Identify which cell holds the provided text, then report its (x, y) central coordinate. 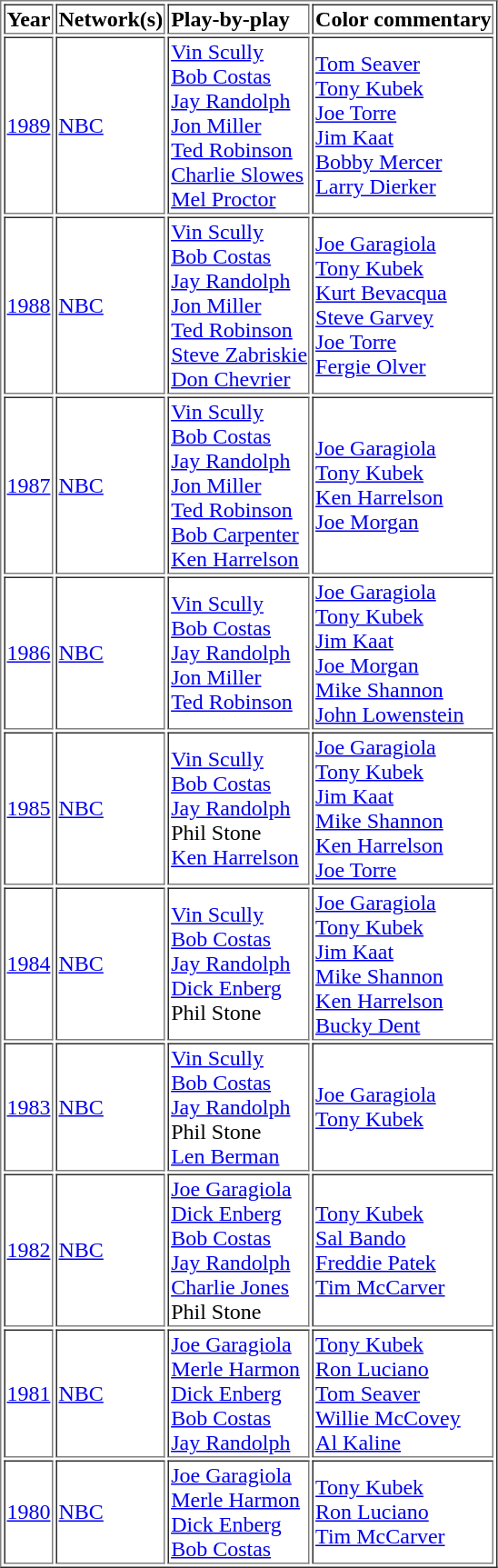
Joe GaragiolaTony KubekKurt BevacquaSteve GarveyJoe TorreFergie Olver (403, 305)
Joe GaragiolaTony KubekKen HarrelsonJoe Morgan (403, 485)
Tom SeaverTony KubekJoe TorreJim KaatBobby MercerLarry Dierker (403, 125)
Network(s) (111, 18)
Vin ScullyBob CostasJay RandolphDick EnbergPhil Stone (239, 964)
Joe GaragiolaTony KubekJim KaatMike ShannonKen HarrelsonBucky Dent (403, 964)
1989 (28, 125)
1980 (28, 1512)
Joe GaragiolaTony Kubek (403, 1107)
1982 (28, 1251)
Tony KubekRon LucianoTom SeaverWillie McCoveyAl Kaline (403, 1393)
Vin ScullyBob CostasJay RandolphPhil StoneKen Harrelson (239, 809)
Vin ScullyBob CostasJay RandolphJon MillerTed RobinsonCharlie SlowesMel Proctor (239, 125)
1985 (28, 809)
Tony KubekSal BandoFreddie PatekTim McCarver (403, 1251)
Vin ScullyBob CostasJay RandolphJon MillerTed RobinsonBob CarpenterKen Harrelson (239, 485)
Joe GaragiolaTony KubekJim KaatJoe MorganMike ShannonJohn Lowenstein (403, 653)
Tony KubekRon LucianoTim McCarver (403, 1512)
1983 (28, 1107)
Year (28, 18)
Vin ScullyBob CostasJay RandolphPhil StoneLen Berman (239, 1107)
1986 (28, 653)
Joe GaragiolaDick EnbergBob CostasJay RandolphCharlie JonesPhil Stone (239, 1251)
1987 (28, 485)
Joe GaragiolaTony KubekJim KaatMike ShannonKen HarrelsonJoe Torre (403, 809)
Color commentary (403, 18)
Joe GaragiolaMerle HarmonDick EnbergBob CostasJay Randolph (239, 1393)
Joe GaragiolaMerle HarmonDick EnbergBob Costas (239, 1512)
1981 (28, 1393)
Play-by-play (239, 18)
1984 (28, 964)
Vin ScullyBob CostasJay RandolphJon MillerTed Robinson (239, 653)
Vin ScullyBob CostasJay RandolphJon MillerTed RobinsonSteve ZabriskieDon Chevrier (239, 305)
1988 (28, 305)
